Return the [X, Y] coordinate for the center point of the cell that contains the specified text.  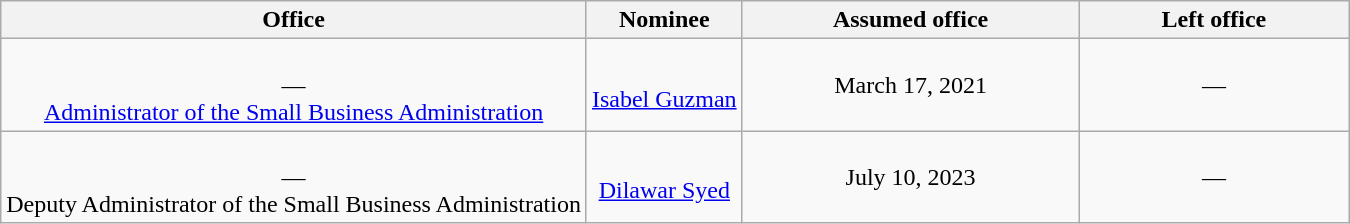
Dilawar Syed [664, 177]
Isabel Guzman [664, 85]
—Deputy Administrator of the Small Business Administration [294, 177]
Office [294, 20]
July 10, 2023 [910, 177]
March 17, 2021 [910, 85]
Assumed office [910, 20]
—Administrator of the Small Business Administration [294, 85]
Nominee [664, 20]
Left office [1214, 20]
